Locate the cell with the specified text and output its (X, Y) center coordinate. 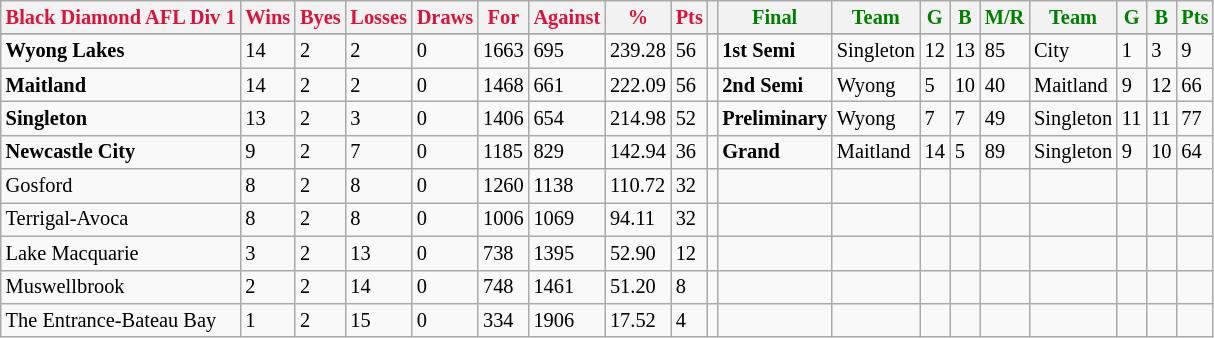
Terrigal-Avoca (121, 219)
89 (1004, 152)
Black Diamond AFL Div 1 (121, 17)
Newcastle City (121, 152)
40 (1004, 85)
1406 (503, 118)
Byes (320, 17)
Draws (445, 17)
Wyong Lakes (121, 51)
334 (503, 320)
15 (378, 320)
36 (690, 152)
748 (503, 287)
Grand (774, 152)
695 (568, 51)
142.94 (638, 152)
829 (568, 152)
Gosford (121, 186)
1185 (503, 152)
214.98 (638, 118)
222.09 (638, 85)
17.52 (638, 320)
Wins (268, 17)
51.20 (638, 287)
Preliminary (774, 118)
654 (568, 118)
1468 (503, 85)
52 (690, 118)
738 (503, 253)
1006 (503, 219)
Against (568, 17)
77 (1194, 118)
1st Semi (774, 51)
85 (1004, 51)
1906 (568, 320)
Losses (378, 17)
Final (774, 17)
1395 (568, 253)
The Entrance-Bateau Bay (121, 320)
For (503, 17)
4 (690, 320)
1663 (503, 51)
49 (1004, 118)
1069 (568, 219)
City (1073, 51)
1260 (503, 186)
52.90 (638, 253)
1461 (568, 287)
M/R (1004, 17)
239.28 (638, 51)
66 (1194, 85)
661 (568, 85)
64 (1194, 152)
110.72 (638, 186)
Lake Macquarie (121, 253)
Muswellbrook (121, 287)
1138 (568, 186)
% (638, 17)
94.11 (638, 219)
2nd Semi (774, 85)
